Return the [X, Y] coordinate for the center point of the cell that contains the specified text.  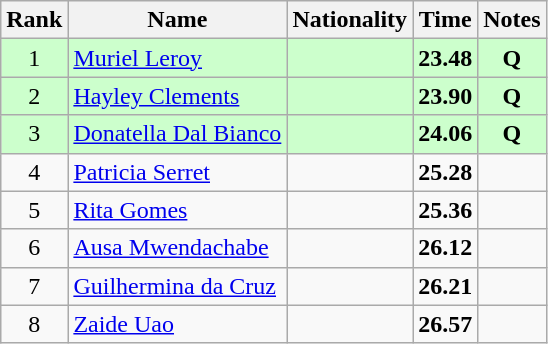
25.28 [446, 172]
8 [34, 324]
Time [446, 20]
Donatella Dal Bianco [178, 134]
23.90 [446, 96]
Guilhermina da Cruz [178, 286]
Rank [34, 20]
2 [34, 96]
Name [178, 20]
Nationality [350, 20]
25.36 [446, 210]
Notes [512, 20]
1 [34, 58]
Hayley Clements [178, 96]
Muriel Leroy [178, 58]
Zaide Uao [178, 324]
Ausa Mwendachabe [178, 248]
24.06 [446, 134]
4 [34, 172]
7 [34, 286]
6 [34, 248]
5 [34, 210]
26.57 [446, 324]
26.12 [446, 248]
Patricia Serret [178, 172]
Rita Gomes [178, 210]
23.48 [446, 58]
3 [34, 134]
26.21 [446, 286]
